Scan for the cell matching the given text and deliver its (x, y) coordinate at center. 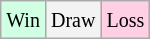
Draw (72, 20)
Win (24, 20)
Loss (126, 20)
